Scan for the cell matching the given text and deliver its [x, y] coordinate at center. 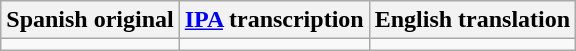
IPA transcription [274, 20]
Spanish original [90, 20]
English translation [472, 20]
